Locate the cell with the specified text and output its [x, y] center coordinate. 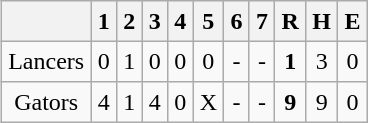
R [290, 21]
2 [129, 21]
H [322, 21]
6 [237, 21]
X [208, 102]
Gators [46, 102]
5 [208, 21]
E [353, 21]
7 [262, 21]
Lancers [46, 61]
